Provide the (x, y) coordinate of the cell's center where the given text is located.  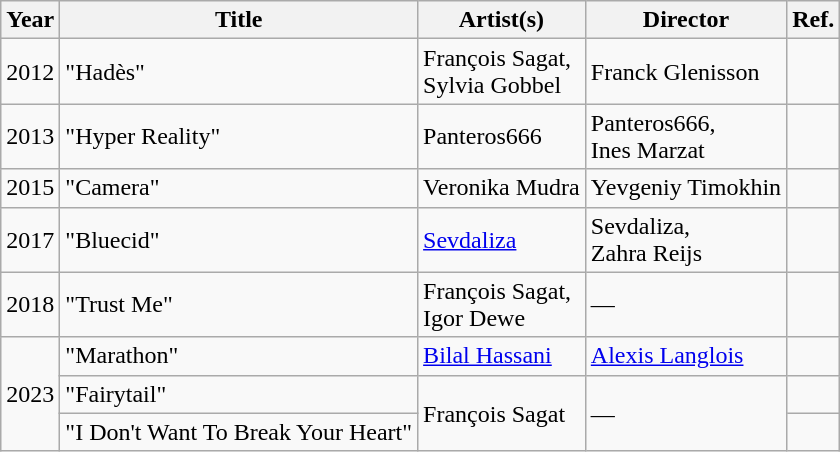
"Trust Me" (239, 304)
Ref. (814, 20)
2023 (30, 394)
"Fairytail" (239, 394)
2018 (30, 304)
"I Don't Want To Break Your Heart" (239, 432)
Alexis Langlois (686, 356)
"Hadès" (239, 72)
Director (686, 20)
2012 (30, 72)
Panteros666 (502, 136)
Franck Glenisson (686, 72)
François Sagat,Sylvia Gobbel (502, 72)
Title (239, 20)
"Marathon" (239, 356)
Artist(s) (502, 20)
François Sagat (502, 413)
"Camera" (239, 188)
Veronika Mudra (502, 188)
Panteros666,Ines Marzat (686, 136)
2017 (30, 240)
"Hyper Reality" (239, 136)
François Sagat,Igor Dewe (502, 304)
2013 (30, 136)
2015 (30, 188)
"Bluecid" (239, 240)
Yevgeniy Timokhin (686, 188)
Bilal Hassani (502, 356)
Sevdaliza (502, 240)
Year (30, 20)
Sevdaliza,Zahra Reijs (686, 240)
